Extract the (x, y) coordinate from the center of the cell holding the provided text.  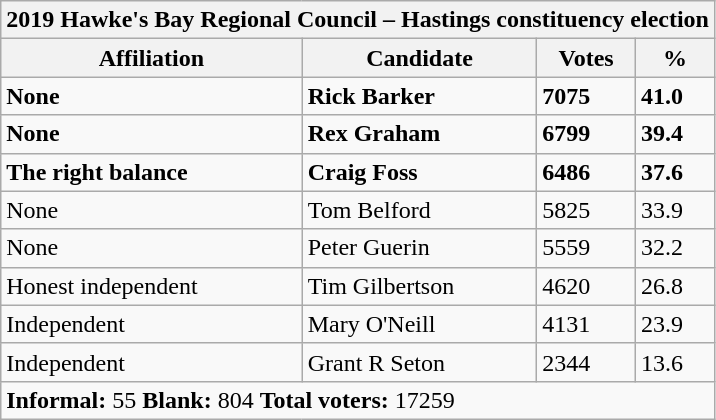
Craig Foss (420, 172)
Rick Barker (420, 96)
4620 (586, 286)
The right balance (152, 172)
32.2 (674, 248)
26.8 (674, 286)
13.6 (674, 362)
6799 (586, 134)
Tom Belford (420, 210)
Peter Guerin (420, 248)
Tim Gilbertson (420, 286)
23.9 (674, 324)
33.9 (674, 210)
39.4 (674, 134)
2344 (586, 362)
2019 Hawke's Bay Regional Council – Hastings constituency election (358, 20)
7075 (586, 96)
6486 (586, 172)
Affiliation (152, 58)
Candidate (420, 58)
Mary O'Neill (420, 324)
Honest independent (152, 286)
37.6 (674, 172)
5825 (586, 210)
% (674, 58)
Grant R Seton (420, 362)
4131 (586, 324)
Rex Graham (420, 134)
41.0 (674, 96)
Votes (586, 58)
5559 (586, 248)
Informal: 55 Blank: 804 Total voters: 17259 (358, 400)
